For the text-containing cell, return its midpoint in [X, Y] coordinate format. 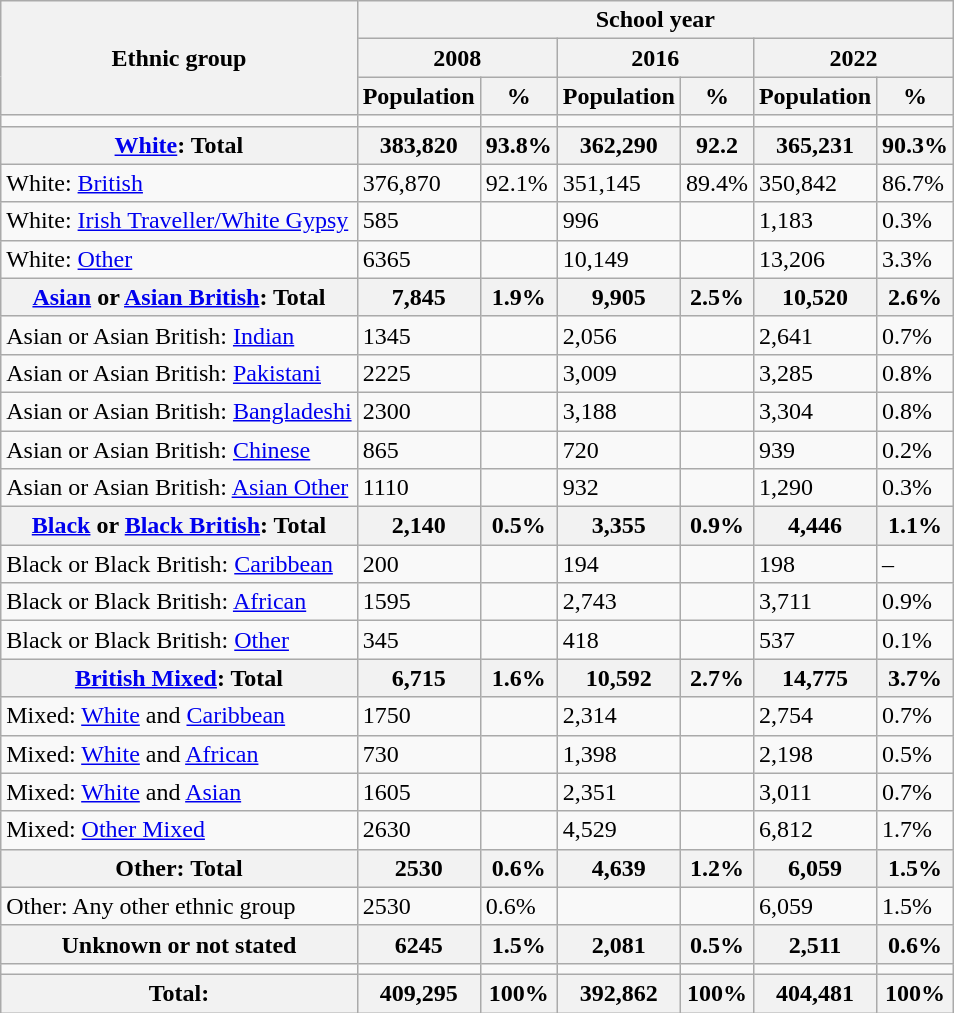
376,870 [418, 183]
2630 [418, 830]
2,641 [814, 335]
3,188 [618, 411]
2,056 [618, 335]
1,183 [814, 221]
Black or Black British: Total [179, 526]
Unknown or not stated [179, 944]
365,231 [814, 145]
White: Other [179, 259]
194 [618, 564]
Asian or Asian British: Pakistani [179, 373]
720 [618, 449]
2,743 [618, 602]
1,290 [814, 488]
90.3% [916, 145]
92.2 [716, 145]
Asian or Asian British: Asian Other [179, 488]
14,775 [814, 678]
351,145 [618, 183]
4,529 [618, 830]
2022 [853, 58]
2,754 [814, 716]
Ethnic group [179, 58]
White: Irish Traveller/White Gypsy [179, 221]
92.1% [518, 183]
13,206 [814, 259]
2016 [655, 58]
3,011 [814, 792]
865 [418, 449]
Other: Any other ethnic group [179, 906]
9,905 [618, 297]
Black or Black British: Other [179, 640]
0.1% [916, 640]
996 [618, 221]
3,355 [618, 526]
1110 [418, 488]
932 [618, 488]
86.7% [916, 183]
2,081 [618, 944]
1345 [418, 335]
200 [418, 564]
6,715 [418, 678]
10,149 [618, 259]
537 [814, 640]
2.7% [716, 678]
1.2% [716, 868]
White: Total [179, 145]
Other: Total [179, 868]
Asian or Asian British: Total [179, 297]
4,639 [618, 868]
Asian or Asian British: Indian [179, 335]
345 [418, 640]
1.1% [916, 526]
2,140 [418, 526]
2225 [418, 373]
2,198 [814, 754]
350,842 [814, 183]
Mixed: White and African [179, 754]
Asian or Asian British: Chinese [179, 449]
3,009 [618, 373]
2.6% [916, 297]
Mixed: White and Asian [179, 792]
383,820 [418, 145]
404,481 [814, 993]
93.8% [518, 145]
British Mixed: Total [179, 678]
198 [814, 564]
3,285 [814, 373]
1.6% [518, 678]
2,351 [618, 792]
– [916, 564]
1.9% [518, 297]
White: British [179, 183]
Black or Black British: African [179, 602]
10,520 [814, 297]
10,592 [618, 678]
2008 [457, 58]
2300 [418, 411]
Black or Black British: Caribbean [179, 564]
6245 [418, 944]
409,295 [418, 993]
392,862 [618, 993]
89.4% [716, 183]
1,398 [618, 754]
Asian or Asian British: Bangladeshi [179, 411]
2,511 [814, 944]
2,314 [618, 716]
585 [418, 221]
730 [418, 754]
6365 [418, 259]
362,290 [618, 145]
4,446 [814, 526]
3,711 [814, 602]
1595 [418, 602]
1.7% [916, 830]
School year [655, 20]
Total: [179, 993]
0.2% [916, 449]
1605 [418, 792]
Mixed: Other Mixed [179, 830]
1750 [418, 716]
7,845 [418, 297]
3.3% [916, 259]
3,304 [814, 411]
Mixed: White and Caribbean [179, 716]
418 [618, 640]
3.7% [916, 678]
939 [814, 449]
6,812 [814, 830]
2.5% [716, 297]
